Extract the (x, y) coordinate from the center of the cell holding the provided text.  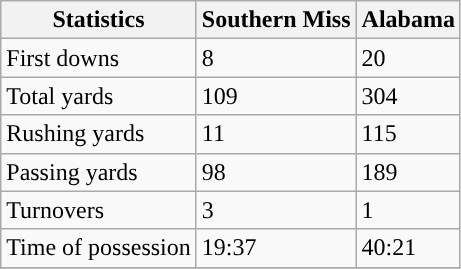
8 (276, 58)
Total yards (99, 96)
3 (276, 210)
First downs (99, 58)
98 (276, 172)
Passing yards (99, 172)
20 (408, 58)
115 (408, 134)
109 (276, 96)
Rushing yards (99, 134)
1 (408, 210)
304 (408, 96)
11 (276, 134)
Southern Miss (276, 20)
Statistics (99, 20)
Time of possession (99, 248)
40:21 (408, 248)
19:37 (276, 248)
Turnovers (99, 210)
189 (408, 172)
Alabama (408, 20)
